Pinpoint the cell where the given text exists, returning its (x, y) midpoint coordinate. 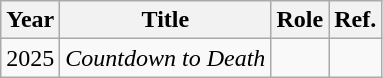
2025 (30, 58)
Countdown to Death (166, 58)
Role (300, 20)
Ref. (356, 20)
Year (30, 20)
Title (166, 20)
